Search for the cell housing the specified text and yield its [X, Y] center coordinate. 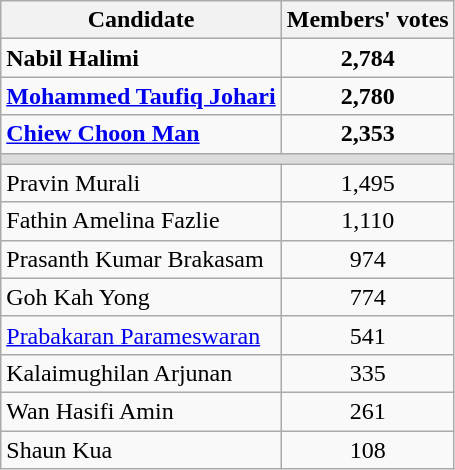
Kalaimughilan Arjunan [141, 373]
Nabil Halimi [141, 58]
Fathin Amelina Fazlie [141, 221]
Members' votes [368, 20]
335 [368, 373]
261 [368, 411]
Shaun Kua [141, 449]
Candidate [141, 20]
541 [368, 335]
108 [368, 449]
2,780 [368, 96]
Chiew Choon Man [141, 134]
Wan Hasifi Amin [141, 411]
Pravin Murali [141, 183]
1,495 [368, 183]
Goh Kah Yong [141, 297]
974 [368, 259]
774 [368, 297]
1,110 [368, 221]
2,784 [368, 58]
Mohammed Taufiq Johari [141, 96]
Prasanth Kumar Brakasam [141, 259]
Prabakaran Parameswaran [141, 335]
2,353 [368, 134]
